Capture the cell that displays the provided text and extract its [x, y] central coordinate. 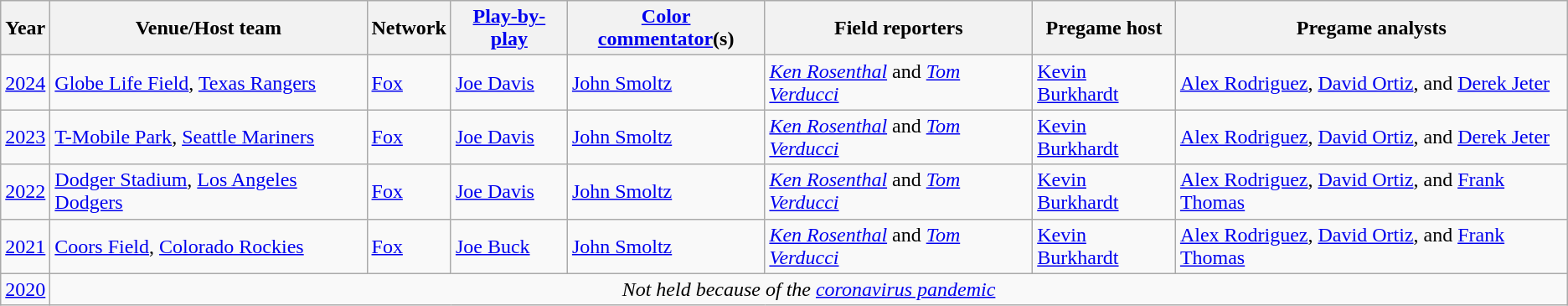
Dodger Stadium, Los Angeles Dodgers [209, 191]
Color commentator(s) [666, 29]
2023 [25, 137]
Network [409, 29]
T-Mobile Park, Seattle Mariners [209, 137]
2020 [25, 289]
Play-by-play [509, 29]
2021 [25, 246]
2022 [25, 191]
Not held because of the coronavirus pandemic [809, 289]
Pregame host [1104, 29]
Coors Field, Colorado Rockies [209, 246]
Globe Life Field, Texas Rangers [209, 82]
Field reporters [899, 29]
Pregame analysts [1371, 29]
2024 [25, 82]
Venue/Host team [209, 29]
Year [25, 29]
Joe Buck [509, 246]
